Search for the cell housing the specified text and yield its (x, y) center coordinate. 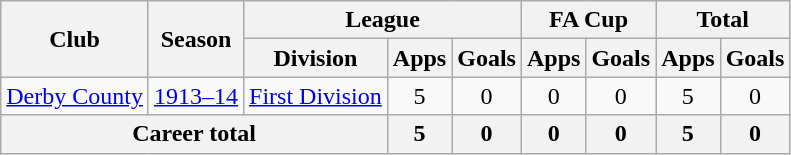
Season (196, 39)
Division (316, 58)
Derby County (75, 96)
Total (723, 20)
1913–14 (196, 96)
First Division (316, 96)
Career total (194, 134)
FA Cup (588, 20)
League (383, 20)
Club (75, 39)
